Provide the [X, Y] coordinate of the cell's center where the given text is located.  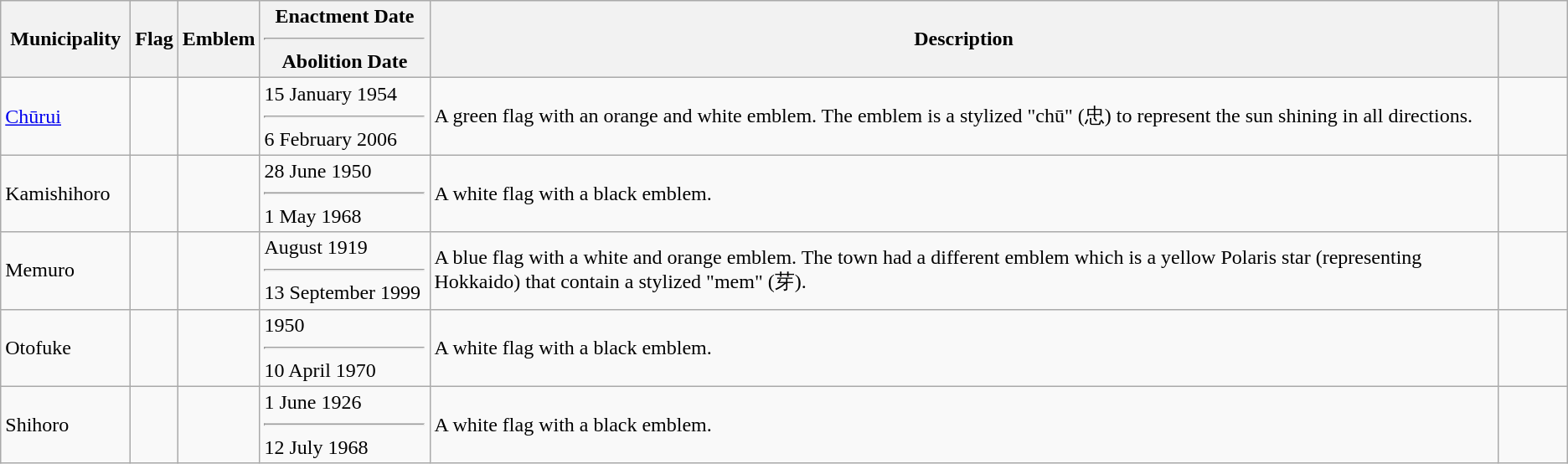
Otofuke [65, 348]
A green flag with an orange and white emblem. The emblem is a stylized "chū" (忠) to represent the sun shining in all directions. [963, 116]
Emblem [219, 39]
195010 April 1970 [345, 348]
Description [963, 39]
28 June 19501 May 1968 [345, 193]
Kamishihoro [65, 193]
Memuro [65, 271]
Chūrui [65, 116]
Enactment DateAbolition Date [345, 39]
Shihoro [65, 425]
Municipality [65, 39]
1 June 192612 July 1968 [345, 425]
August 191913 September 1999 [345, 271]
15 January 19546 February 2006 [345, 116]
Flag [154, 39]
